Determine the [x, y] coordinate at the center of the cell enclosing the given text.  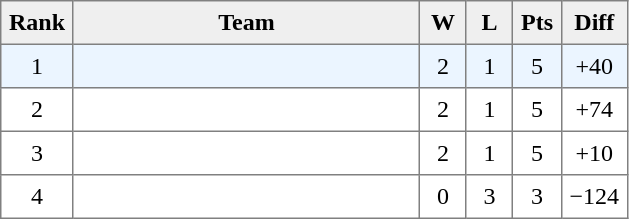
+40 [594, 66]
−124 [594, 197]
0 [443, 197]
W [443, 23]
4 [38, 197]
Diff [594, 23]
+74 [594, 110]
Team [246, 23]
+10 [594, 153]
Rank [38, 23]
L [489, 23]
Pts [537, 23]
